Determine the (X, Y) coordinate at the center of the cell enclosing the given text.  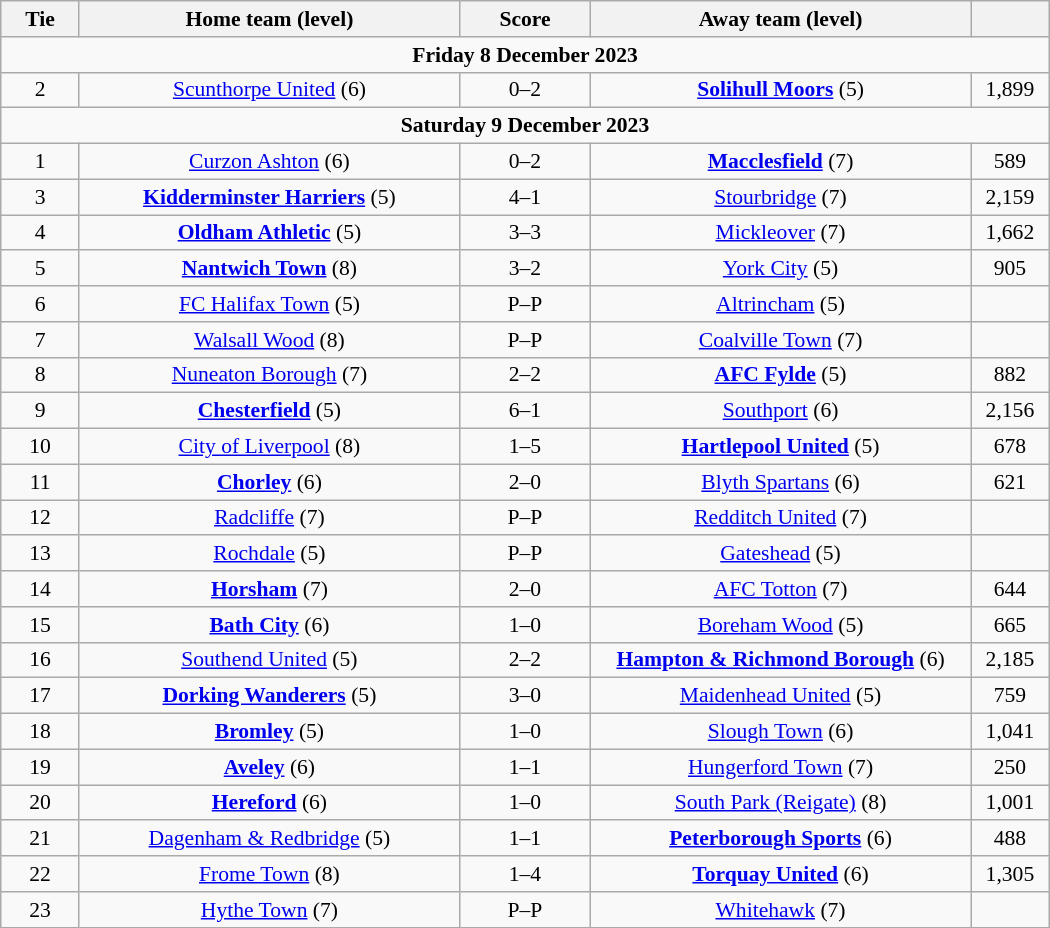
Chesterfield (5) (269, 411)
Tie (40, 19)
3 (40, 197)
759 (1010, 696)
City of Liverpool (8) (269, 447)
1–5 (524, 447)
678 (1010, 447)
Horsham (7) (269, 589)
1,899 (1010, 90)
Hampton & Richmond Borough (6) (781, 660)
York City (5) (781, 269)
20 (40, 803)
Altrincham (5) (781, 304)
12 (40, 518)
21 (40, 839)
2,156 (1010, 411)
644 (1010, 589)
9 (40, 411)
589 (1010, 162)
Oldham Athletic (5) (269, 233)
Bath City (6) (269, 625)
250 (1010, 767)
1,041 (1010, 732)
Southport (6) (781, 411)
Home team (level) (269, 19)
1,662 (1010, 233)
19 (40, 767)
15 (40, 625)
5 (40, 269)
Dorking Wanderers (5) (269, 696)
1 (40, 162)
488 (1010, 839)
6 (40, 304)
22 (40, 874)
Frome Town (8) (269, 874)
Blyth Spartans (6) (781, 482)
Mickleover (7) (781, 233)
14 (40, 589)
1–4 (524, 874)
1,305 (1010, 874)
AFC Totton (7) (781, 589)
Score (524, 19)
Chorley (6) (269, 482)
Away team (level) (781, 19)
905 (1010, 269)
18 (40, 732)
6–1 (524, 411)
Hartlepool United (5) (781, 447)
Friday 8 December 2023 (525, 55)
3–0 (524, 696)
621 (1010, 482)
Macclesfield (7) (781, 162)
882 (1010, 375)
Curzon Ashton (6) (269, 162)
3–3 (524, 233)
South Park (Reigate) (8) (781, 803)
Hythe Town (7) (269, 910)
10 (40, 447)
Nantwich Town (8) (269, 269)
Hungerford Town (7) (781, 767)
Solihull Moors (5) (781, 90)
AFC Fylde (5) (781, 375)
11 (40, 482)
4–1 (524, 197)
Boreham Wood (5) (781, 625)
Saturday 9 December 2023 (525, 126)
Slough Town (6) (781, 732)
23 (40, 910)
Southend United (5) (269, 660)
665 (1010, 625)
Peterborough Sports (6) (781, 839)
2,185 (1010, 660)
Dagenham & Redbridge (5) (269, 839)
4 (40, 233)
Scunthorpe United (6) (269, 90)
Nuneaton Borough (7) (269, 375)
Rochdale (5) (269, 554)
2 (40, 90)
2,159 (1010, 197)
Radcliffe (7) (269, 518)
Gateshead (5) (781, 554)
Redditch United (7) (781, 518)
Walsall Wood (8) (269, 340)
17 (40, 696)
8 (40, 375)
7 (40, 340)
Coalville Town (7) (781, 340)
Whitehawk (7) (781, 910)
16 (40, 660)
FC Halifax Town (5) (269, 304)
1,001 (1010, 803)
Maidenhead United (5) (781, 696)
Kidderminster Harriers (5) (269, 197)
3–2 (524, 269)
Torquay United (6) (781, 874)
Bromley (5) (269, 732)
13 (40, 554)
Aveley (6) (269, 767)
Stourbridge (7) (781, 197)
Hereford (6) (269, 803)
